Return the (X, Y) coordinate for the center point of the cell that contains the specified text.  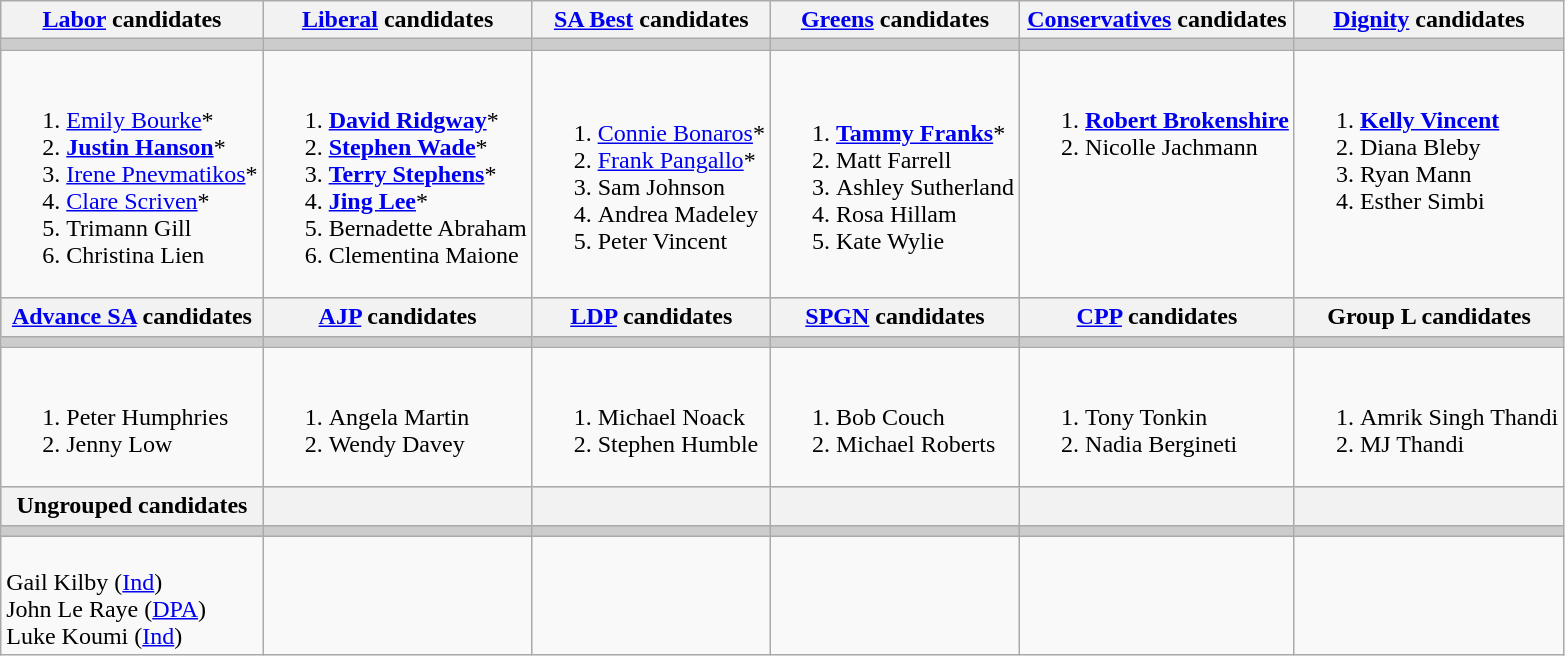
Advance SA candidates (132, 317)
LDP candidates (651, 317)
Michael NoackStephen Humble (651, 417)
Robert BrokenshireNicolle Jachmann (1158, 174)
Bob CouchMichael Roberts (894, 417)
AJP candidates (398, 317)
Greens candidates (894, 20)
Tony TonkinNadia Bergineti (1158, 417)
Angela MartinWendy Davey (398, 417)
Peter HumphriesJenny Low (132, 417)
Gail Kilby (Ind) John Le Raye (DPA) Luke Koumi (Ind) (132, 596)
Amrik Singh ThandiMJ Thandi (1428, 417)
Kelly VincentDiana BlebyRyan MannEsther Simbi (1428, 174)
CPP candidates (1158, 317)
Conservatives candidates (1158, 20)
Tammy Franks*Matt FarrellAshley SutherlandRosa HillamKate Wylie (894, 174)
Liberal candidates (398, 20)
David Ridgway*Stephen Wade*Terry Stephens*Jing Lee*Bernadette AbrahamClementina Maione (398, 174)
Dignity candidates (1428, 20)
Emily Bourke*Justin Hanson*Irene Pnevmatikos*Clare Scriven*Trimann GillChristina Lien (132, 174)
Group L candidates (1428, 317)
Labor candidates (132, 20)
Ungrouped candidates (132, 506)
SA Best candidates (651, 20)
Connie Bonaros*Frank Pangallo*Sam JohnsonAndrea MadeleyPeter Vincent (651, 174)
SPGN candidates (894, 317)
